Capture the cell that displays the provided text and extract its (X, Y) central coordinate. 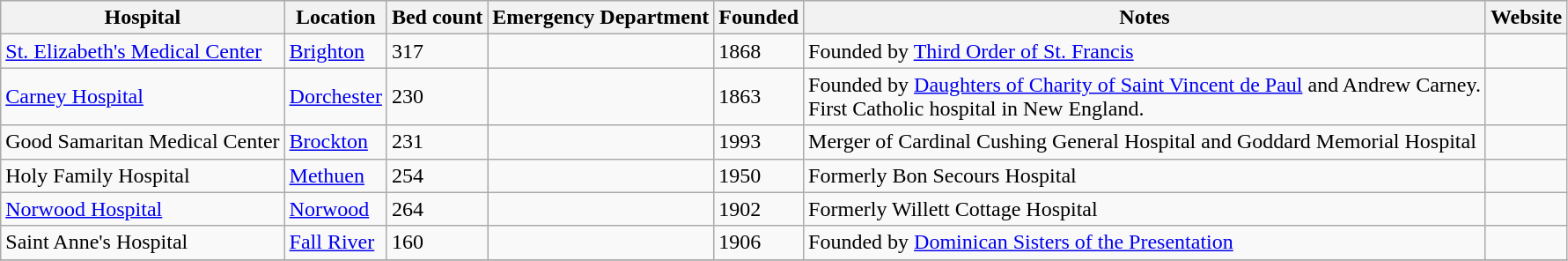
Norwood (335, 209)
Formerly Bon Secours Hospital (1145, 175)
Dorchester (335, 97)
Merger of Cardinal Cushing General Hospital and Goddard Memorial Hospital (1145, 142)
1868 (759, 51)
254 (437, 175)
1863 (759, 97)
230 (437, 97)
Founded by Dominican Sisters of the Presentation (1145, 242)
Methuen (335, 175)
Website (1526, 18)
Emergency Department (600, 18)
Formerly Willett Cottage Hospital (1145, 209)
264 (437, 209)
231 (437, 142)
Founded by Third Order of St. Francis (1145, 51)
Holy Family Hospital (143, 175)
Location (335, 18)
1906 (759, 242)
317 (437, 51)
1993 (759, 142)
Norwood Hospital (143, 209)
Saint Anne's Hospital (143, 242)
Bed count (437, 18)
Fall River (335, 242)
Founded by Daughters of Charity of Saint Vincent de Paul and Andrew Carney.First Catholic hospital in New England. (1145, 97)
Hospital (143, 18)
Brockton (335, 142)
Brighton (335, 51)
160 (437, 242)
1950 (759, 175)
Founded (759, 18)
St. Elizabeth's Medical Center (143, 51)
Carney Hospital (143, 97)
1902 (759, 209)
Good Samaritan Medical Center (143, 142)
Notes (1145, 18)
